Determine the (X, Y) coordinate at the center of the cell enclosing the given text.  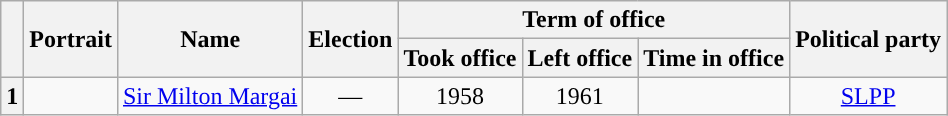
1958 (460, 96)
Political party (868, 39)
1961 (580, 96)
Sir Milton Margai (210, 96)
Took office (460, 58)
Left office (580, 58)
Name (210, 39)
SLPP (868, 96)
Election (350, 39)
— (350, 96)
Time in office (714, 58)
1 (12, 96)
Portrait (71, 39)
Term of office (594, 20)
